Output the [X, Y] coordinate of the center of the cell containing the given text.  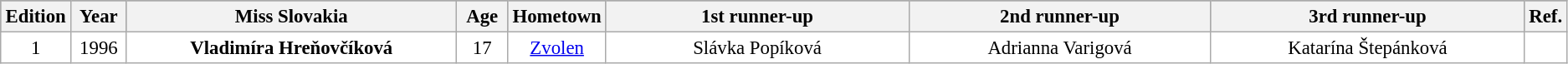
Ref. [1546, 17]
Miss Slovakia [291, 17]
17 [482, 48]
1 [36, 48]
Hometown [557, 17]
Vladimíra Hreňovčíková [291, 48]
Zvolen [557, 48]
Slávka Popíková [757, 48]
Age [482, 17]
1996 [99, 48]
Katarína Štepánková [1367, 48]
1st runner-up [757, 17]
2nd runner-up [1059, 17]
Edition [36, 17]
Year [99, 17]
3rd runner-up [1367, 17]
Adrianna Varigová [1059, 48]
